Detect which cell encompasses the target text, then output its (x, y) center coordinate. 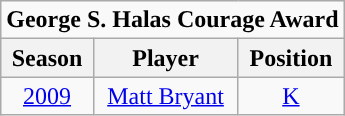
K (291, 96)
2009 (48, 96)
Player (166, 58)
Season (48, 58)
George S. Halas Courage Award (172, 20)
Matt Bryant (166, 96)
Position (291, 58)
